Scan for the cell matching the given text and deliver its (x, y) coordinate at center. 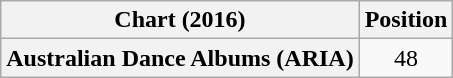
Position (406, 20)
48 (406, 58)
Chart (2016) (180, 20)
Australian Dance Albums (ARIA) (180, 58)
